Return the (X, Y) coordinate for the center point of the cell that contains the specified text.  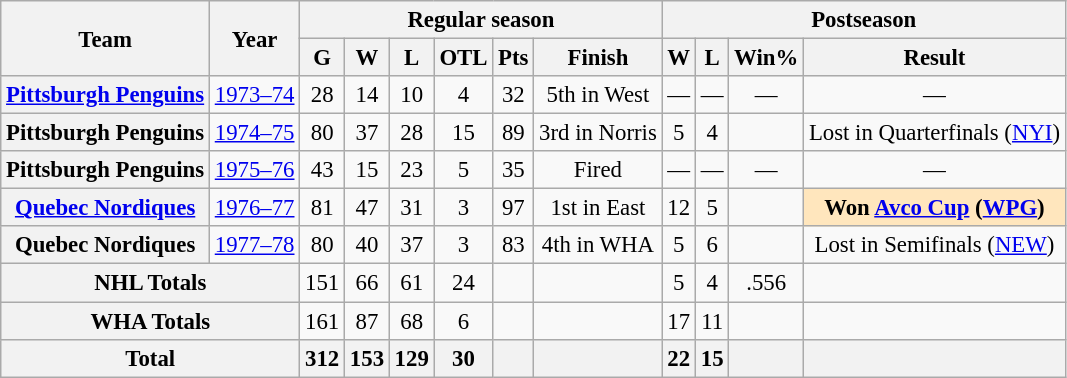
31 (412, 208)
1974–75 (254, 133)
61 (412, 283)
NHL Totals (150, 283)
35 (514, 170)
Won Avco Cup (WPG) (935, 208)
1975–76 (254, 170)
1973–74 (254, 95)
.556 (766, 283)
1976–77 (254, 208)
83 (514, 245)
Win% (766, 58)
3rd in Norris (598, 133)
Fired (598, 170)
30 (464, 358)
47 (368, 208)
5th in West (598, 95)
40 (368, 245)
OTL (464, 58)
10 (412, 95)
24 (464, 283)
12 (678, 208)
Finish (598, 58)
4th in WHA (598, 245)
Year (254, 38)
87 (368, 321)
1st in East (598, 208)
89 (514, 133)
Lost in Quarterfinals (NYI) (935, 133)
23 (412, 170)
1977–78 (254, 245)
Lost in Semifinals (NEW) (935, 245)
Total (150, 358)
WHA Totals (150, 321)
Pts (514, 58)
17 (678, 321)
G (322, 58)
129 (412, 358)
Regular season (481, 20)
161 (322, 321)
11 (712, 321)
153 (368, 358)
Team (106, 38)
43 (322, 170)
Postseason (864, 20)
66 (368, 283)
151 (322, 283)
97 (514, 208)
32 (514, 95)
Result (935, 58)
68 (412, 321)
14 (368, 95)
22 (678, 358)
312 (322, 358)
81 (322, 208)
